Locate the cell with the specified text and output its (x, y) center coordinate. 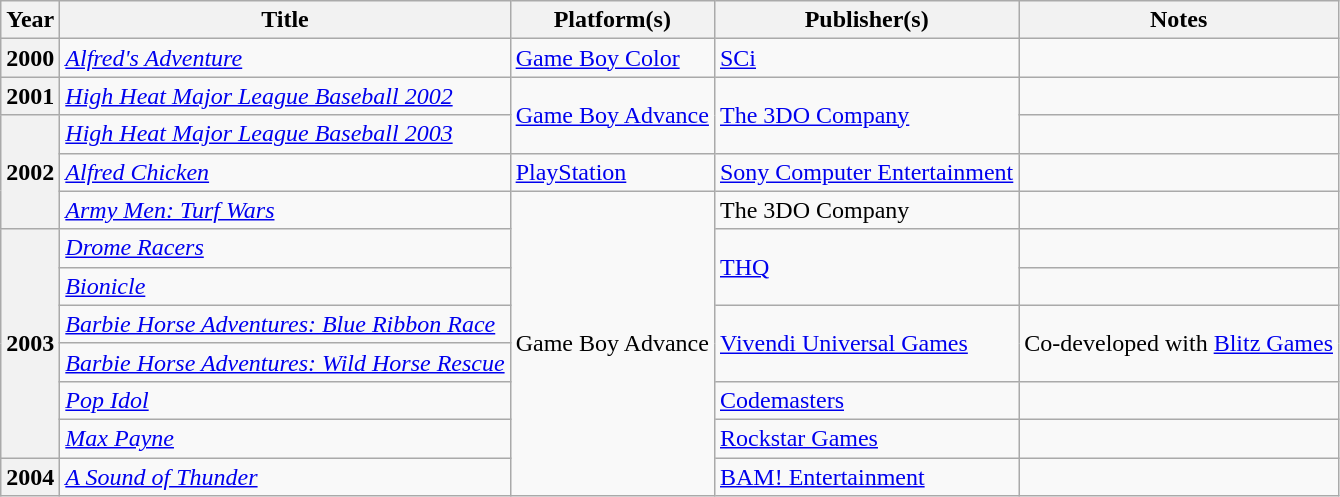
Vivendi Universal Games (866, 343)
Year (30, 20)
Title (285, 20)
THQ (866, 267)
Notes (1179, 20)
High Heat Major League Baseball 2003 (285, 134)
Game Boy Color (612, 58)
Co-developed with Blitz Games (1179, 343)
PlayStation (612, 172)
2001 (30, 96)
Army Men: Turf Wars (285, 210)
Platform(s) (612, 20)
A Sound of Thunder (285, 477)
Publisher(s) (866, 20)
Alfred's Adventure (285, 58)
Sony Computer Entertainment (866, 172)
Barbie Horse Adventures: Blue Ribbon Race (285, 324)
Rockstar Games (866, 438)
2002 (30, 172)
2003 (30, 343)
SCi (866, 58)
Pop Idol (285, 400)
Alfred Chicken (285, 172)
Barbie Horse Adventures: Wild Horse Rescue (285, 362)
Bionicle (285, 286)
Max Payne (285, 438)
2000 (30, 58)
High Heat Major League Baseball 2002 (285, 96)
BAM! Entertainment (866, 477)
Codemasters (866, 400)
Drome Racers (285, 248)
2004 (30, 477)
